Pinpoint the cell where the given text exists, returning its [x, y] midpoint coordinate. 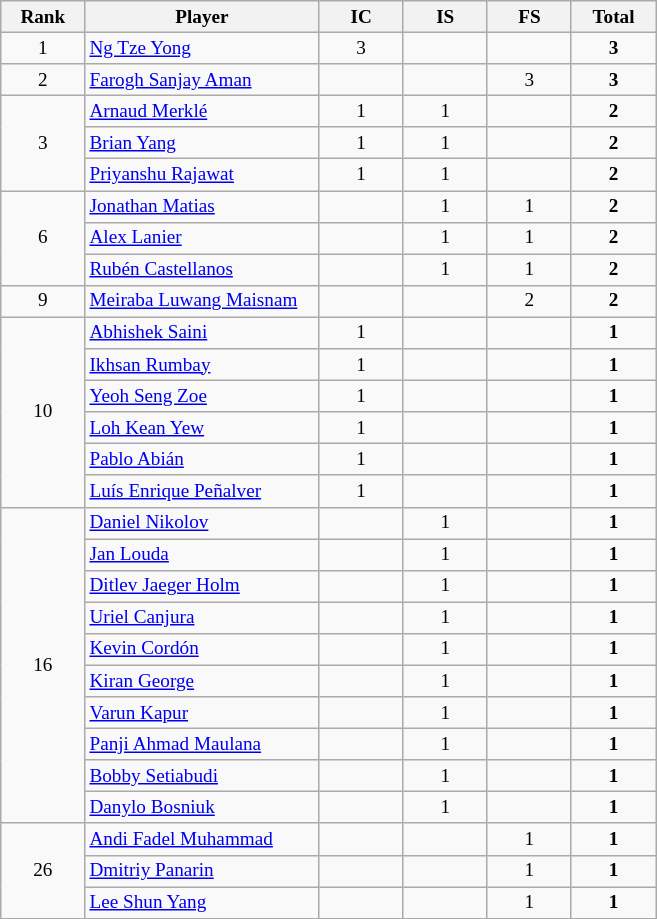
Loh Kean Yew [202, 428]
Abhishek Saini [202, 333]
Bobby Setiabudi [202, 776]
Jan Louda [202, 554]
Kiran George [202, 681]
10 [43, 412]
26 [43, 870]
9 [43, 301]
Arnaud Merklé [202, 111]
Ikhsan Rumbay [202, 365]
FS [529, 17]
Danylo Bosniuk [202, 808]
Varun Kapur [202, 713]
IC [361, 17]
Andi Fadel Muhammad [202, 839]
Total [613, 17]
Pablo Abián [202, 460]
Dmitriy Panarin [202, 871]
IS [445, 17]
Farogh Sanjay Aman [202, 80]
Rank [43, 17]
Panji Ahmad Maulana [202, 744]
Alex Lanier [202, 238]
Player [202, 17]
Meiraba Luwang Maisnam [202, 301]
Uriel Canjura [202, 618]
Daniel Nikolov [202, 523]
Brian Yang [202, 143]
Priyanshu Rajawat [202, 175]
Yeoh Seng Zoe [202, 396]
6 [43, 238]
16 [43, 665]
Luís Enrique Peñalver [202, 491]
Ditlev Jaeger Holm [202, 586]
Rubén Castellanos [202, 270]
Kevin Cordón [202, 649]
Lee Shun Yang [202, 902]
Jonathan Matias [202, 206]
Ng Tze Yong [202, 48]
